Capture the cell that displays the provided text and extract its (x, y) central coordinate. 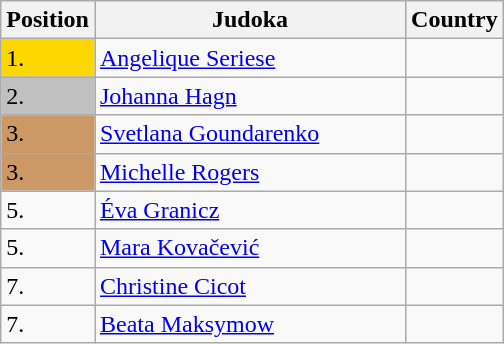
Beata Maksymow (250, 324)
Christine Cicot (250, 286)
Angelique Seriese (250, 58)
Éva Granicz (250, 210)
1. (48, 58)
Position (48, 20)
Mara Kovačević (250, 248)
Johanna Hagn (250, 96)
2. (48, 96)
Michelle Rogers (250, 172)
Svetlana Goundarenko (250, 134)
Country (455, 20)
Judoka (250, 20)
